Return (X, Y) of the center of cell containing provided text 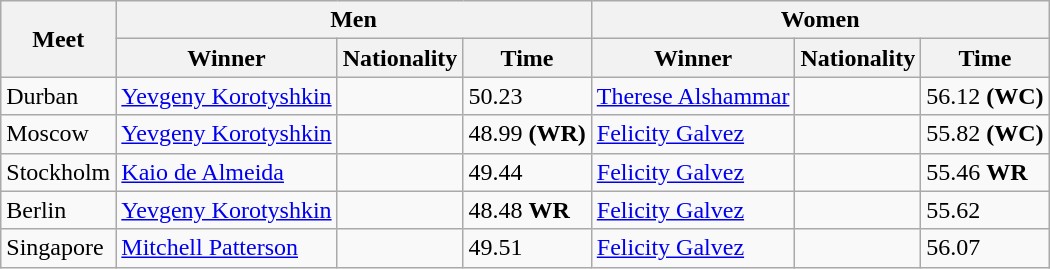
Kaio de Almeida (226, 172)
48.48 WR (527, 210)
55.82 (WC) (985, 134)
Singapore (58, 248)
48.99 (WR) (527, 134)
50.23 (527, 96)
Durban (58, 96)
Mitchell Patterson (226, 248)
Berlin (58, 210)
55.62 (985, 210)
49.51 (527, 248)
56.12 (WC) (985, 96)
Meet (58, 39)
Moscow (58, 134)
Stockholm (58, 172)
Women (820, 20)
Therese Alshammar (693, 96)
49.44 (527, 172)
Men (354, 20)
56.07 (985, 248)
55.46 WR (985, 172)
